Return [x, y] of the center of cell containing provided text 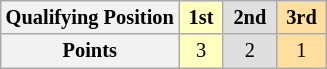
1 [301, 51]
Points [90, 51]
Qualifying Position [90, 17]
3 [202, 51]
3rd [301, 17]
2nd [250, 17]
1st [202, 17]
2 [250, 51]
